Identify which cell holds the provided text, then report its (X, Y) central coordinate. 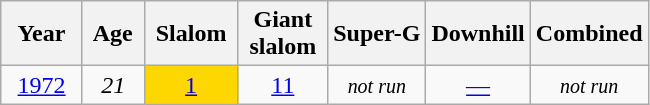
Age (113, 34)
11 (283, 85)
Combined (589, 34)
1972 (42, 85)
— (478, 85)
1 (191, 85)
Giant slalom (283, 34)
21 (113, 85)
Slalom (191, 34)
Downhill (478, 34)
Super-G (377, 34)
Year (42, 34)
